From the cell containing the given text, extract its center point as (X, Y) coordinate. 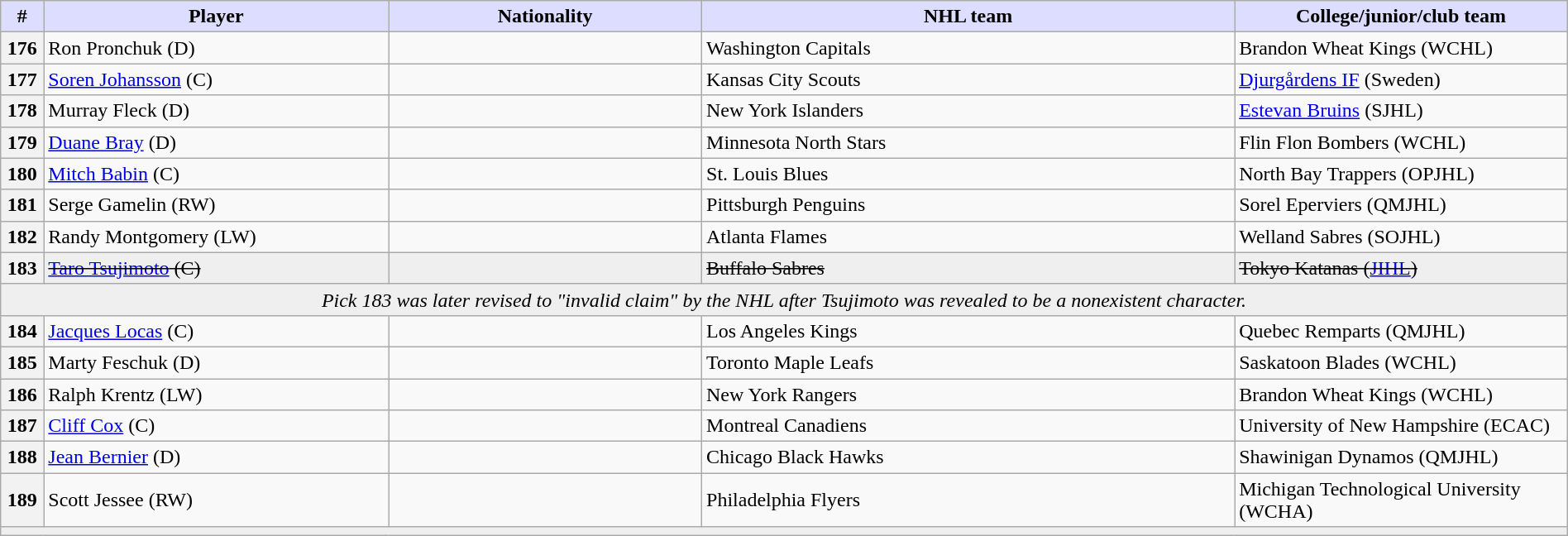
Tokyo Katanas (JIHL) (1401, 268)
Los Angeles Kings (968, 331)
Buffalo Sabres (968, 268)
Taro Tsujimoto (C) (217, 268)
186 (22, 395)
New York Rangers (968, 395)
Nationality (546, 17)
176 (22, 48)
University of New Hampshire (ECAC) (1401, 426)
Djurgårdens IF (Sweden) (1401, 79)
North Bay Trappers (OPJHL) (1401, 174)
Michigan Technological University (WCHA) (1401, 500)
Philadelphia Flyers (968, 500)
Randy Montgomery (LW) (217, 237)
Jacques Locas (C) (217, 331)
Soren Johansson (C) (217, 79)
Pittsburgh Penguins (968, 205)
Ralph Krentz (LW) (217, 395)
184 (22, 331)
Player (217, 17)
St. Louis Blues (968, 174)
Marty Feschuk (D) (217, 362)
College/junior/club team (1401, 17)
Mitch Babin (C) (217, 174)
Cliff Cox (C) (217, 426)
Jean Bernier (D) (217, 457)
Atlanta Flames (968, 237)
Ron Pronchuk (D) (217, 48)
185 (22, 362)
Welland Sabres (SOJHL) (1401, 237)
183 (22, 268)
Duane Bray (D) (217, 142)
178 (22, 111)
Washington Capitals (968, 48)
New York Islanders (968, 111)
187 (22, 426)
Minnesota North Stars (968, 142)
Pick 183 was later revised to "invalid claim" by the NHL after Tsujimoto was revealed to be a nonexistent character. (784, 299)
181 (22, 205)
Chicago Black Hawks (968, 457)
Shawinigan Dynamos (QMJHL) (1401, 457)
179 (22, 142)
Toronto Maple Leafs (968, 362)
Serge Gamelin (RW) (217, 205)
Montreal Canadiens (968, 426)
NHL team (968, 17)
182 (22, 237)
180 (22, 174)
Estevan Bruins (SJHL) (1401, 111)
Scott Jessee (RW) (217, 500)
177 (22, 79)
Flin Flon Bombers (WCHL) (1401, 142)
188 (22, 457)
Sorel Eperviers (QMJHL) (1401, 205)
Kansas City Scouts (968, 79)
189 (22, 500)
Saskatoon Blades (WCHL) (1401, 362)
# (22, 17)
Quebec Remparts (QMJHL) (1401, 331)
Murray Fleck (D) (217, 111)
